Search for the cell housing the specified text and yield its [X, Y] center coordinate. 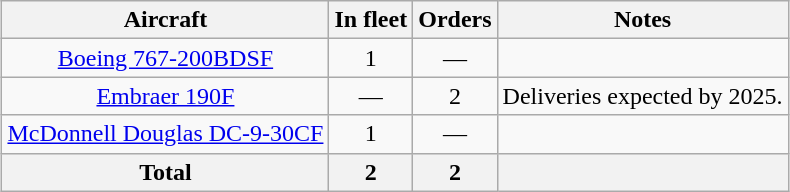
In fleet [371, 20]
Orders [455, 20]
Deliveries expected by 2025. [642, 96]
Boeing 767-200BDSF [166, 58]
McDonnell Douglas DC-9-30CF [166, 134]
Embraer 190F [166, 96]
Notes [642, 20]
Total [166, 172]
Aircraft [166, 20]
